Capture the cell that displays the provided text and extract its (x, y) central coordinate. 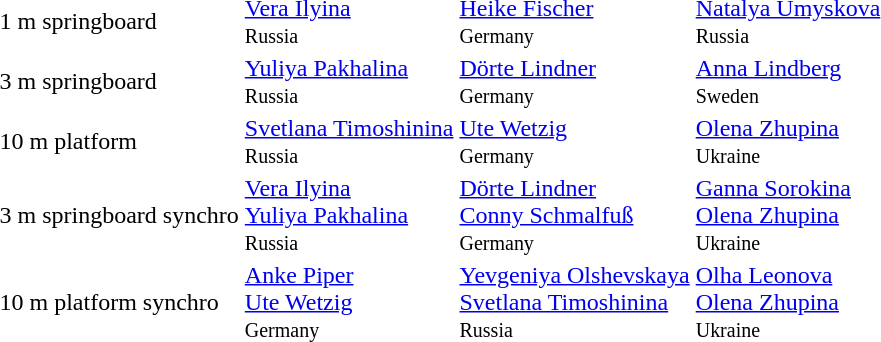
Yuliya PakhalinaRussia (349, 82)
Dörte LindnerGermany (574, 82)
Ute WetzigGermany (574, 142)
Dörte LindnerConny SchmalfußGermany (574, 215)
Svetlana TimoshininaRussia (349, 142)
Vera IlyinaYuliya PakhalinaRussia (349, 215)
